Locate the cell with the specified text and output its (X, Y) center coordinate. 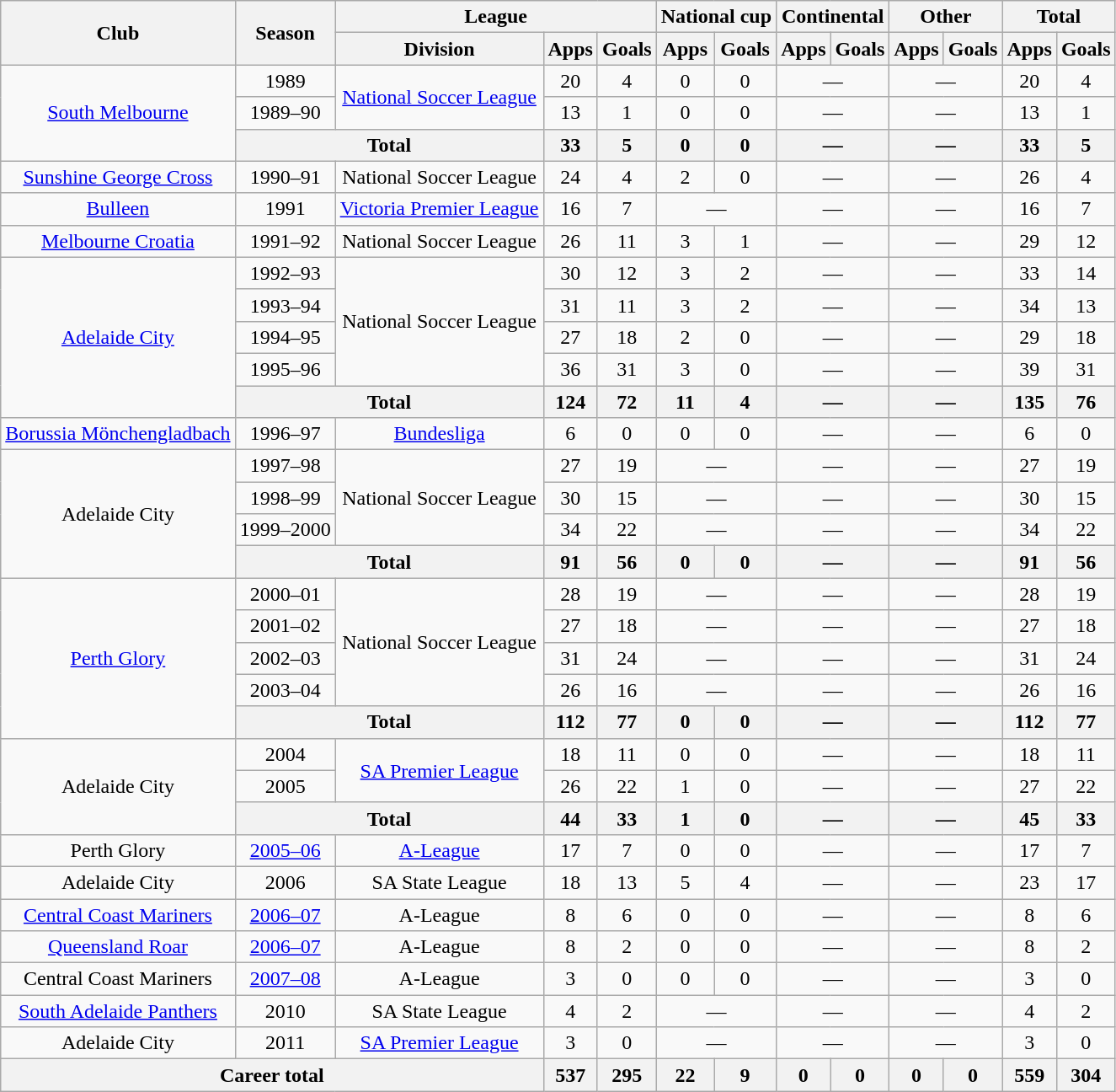
2011 (285, 1043)
2005–06 (285, 850)
1989–90 (285, 113)
304 (1086, 1075)
Club (118, 33)
Continental (833, 17)
Melbourne Croatia (118, 241)
Career total (272, 1075)
124 (570, 402)
Victoria Premier League (440, 209)
1995–96 (285, 369)
1989 (285, 81)
Division (440, 49)
League (495, 17)
2004 (285, 754)
9 (745, 1075)
Other (946, 17)
2010 (285, 1011)
1999–2000 (285, 530)
2007–08 (285, 979)
45 (1029, 818)
2001–02 (285, 626)
537 (570, 1075)
559 (1029, 1075)
South Adelaide Panthers (118, 1011)
295 (627, 1075)
South Melbourne (118, 113)
2000–01 (285, 594)
1996–97 (285, 434)
Sunshine George Cross (118, 177)
1991 (285, 209)
135 (1029, 402)
23 (1029, 882)
Season (285, 33)
Queensland Roar (118, 947)
14 (1086, 273)
1993–94 (285, 305)
2003–04 (285, 690)
1991–92 (285, 241)
1998–99 (285, 498)
72 (627, 402)
39 (1029, 369)
1990–91 (285, 177)
1992–93 (285, 273)
Bulleen (118, 209)
76 (1086, 402)
36 (570, 369)
1997–98 (285, 466)
Bundesliga (440, 434)
1994–95 (285, 337)
2002–03 (285, 658)
National cup (716, 17)
2006 (285, 882)
Borussia Mönchengladbach (118, 434)
2005 (285, 786)
44 (570, 818)
